Return [X, Y] of the center of cell containing provided text 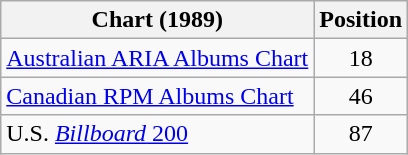
46 [361, 96]
U.S. Billboard 200 [158, 134]
18 [361, 58]
Chart (1989) [158, 20]
Australian ARIA Albums Chart [158, 58]
Canadian RPM Albums Chart [158, 96]
Position [361, 20]
87 [361, 134]
